Output the [x, y] coordinate of the center of the cell containing the given text.  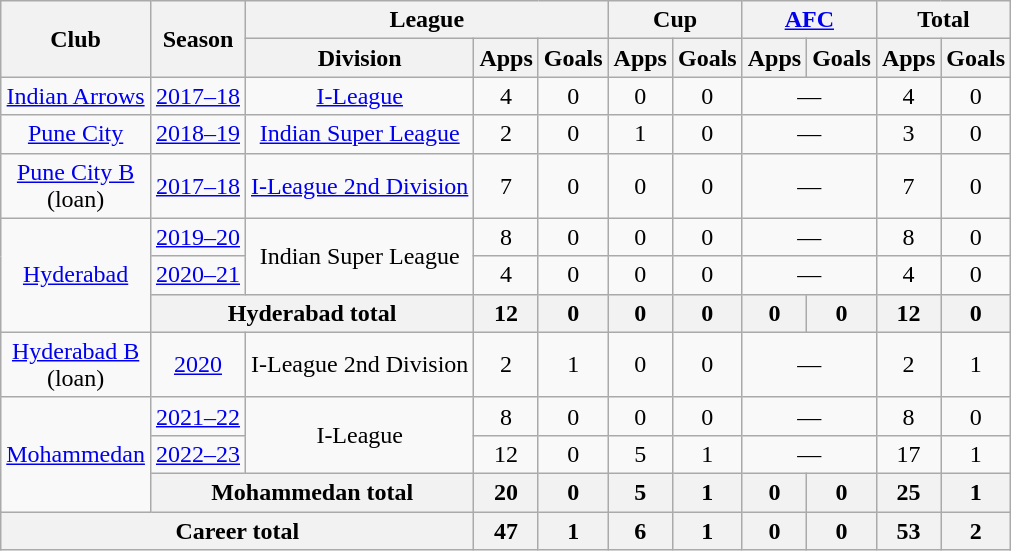
Mohammedan [76, 454]
Cup [675, 20]
Hyderabad total [312, 313]
2020–21 [198, 275]
2019–20 [198, 237]
53 [908, 531]
Pune City B (loan) [76, 186]
17 [908, 454]
2018–19 [198, 134]
2020 [198, 364]
Mohammedan total [312, 492]
25 [908, 492]
Career total [238, 531]
20 [506, 492]
Hyderabad B (loan) [76, 364]
2021–22 [198, 416]
Pune City [76, 134]
Season [198, 39]
47 [506, 531]
Total [943, 20]
Division [360, 58]
3 [908, 134]
2022–23 [198, 454]
AFC [809, 20]
Club [76, 39]
Indian Arrows [76, 96]
6 [640, 531]
Hyderabad [76, 275]
League [428, 20]
